Return the [x, y] coordinate for the center point of the cell that contains the specified text.  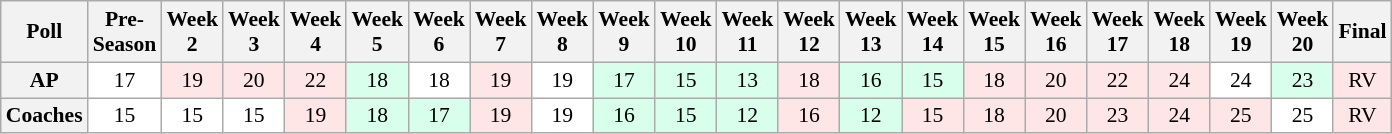
Week14 [933, 32]
Poll [44, 32]
Week19 [1241, 32]
Week7 [501, 32]
Week18 [1179, 32]
Week15 [994, 32]
Week8 [562, 32]
Final [1362, 32]
Pre-Season [125, 32]
Week12 [809, 32]
Week2 [192, 32]
Week9 [624, 32]
Week11 [748, 32]
13 [748, 80]
AP [44, 80]
Week3 [254, 32]
Week10 [686, 32]
Week6 [439, 32]
Week13 [871, 32]
Week17 [1118, 32]
Week20 [1303, 32]
Coaches [44, 116]
Week4 [316, 32]
Week5 [377, 32]
Week16 [1056, 32]
